Scan for the cell matching the given text and deliver its [x, y] coordinate at center. 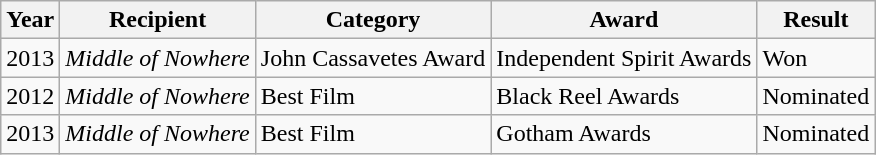
Independent Spirit Awards [624, 58]
Black Reel Awards [624, 96]
Award [624, 20]
Gotham Awards [624, 134]
John Cassavetes Award [373, 58]
2012 [30, 96]
Category [373, 20]
Result [816, 20]
Recipient [158, 20]
Year [30, 20]
Won [816, 58]
